Search for the cell housing the specified text and yield its [X, Y] center coordinate. 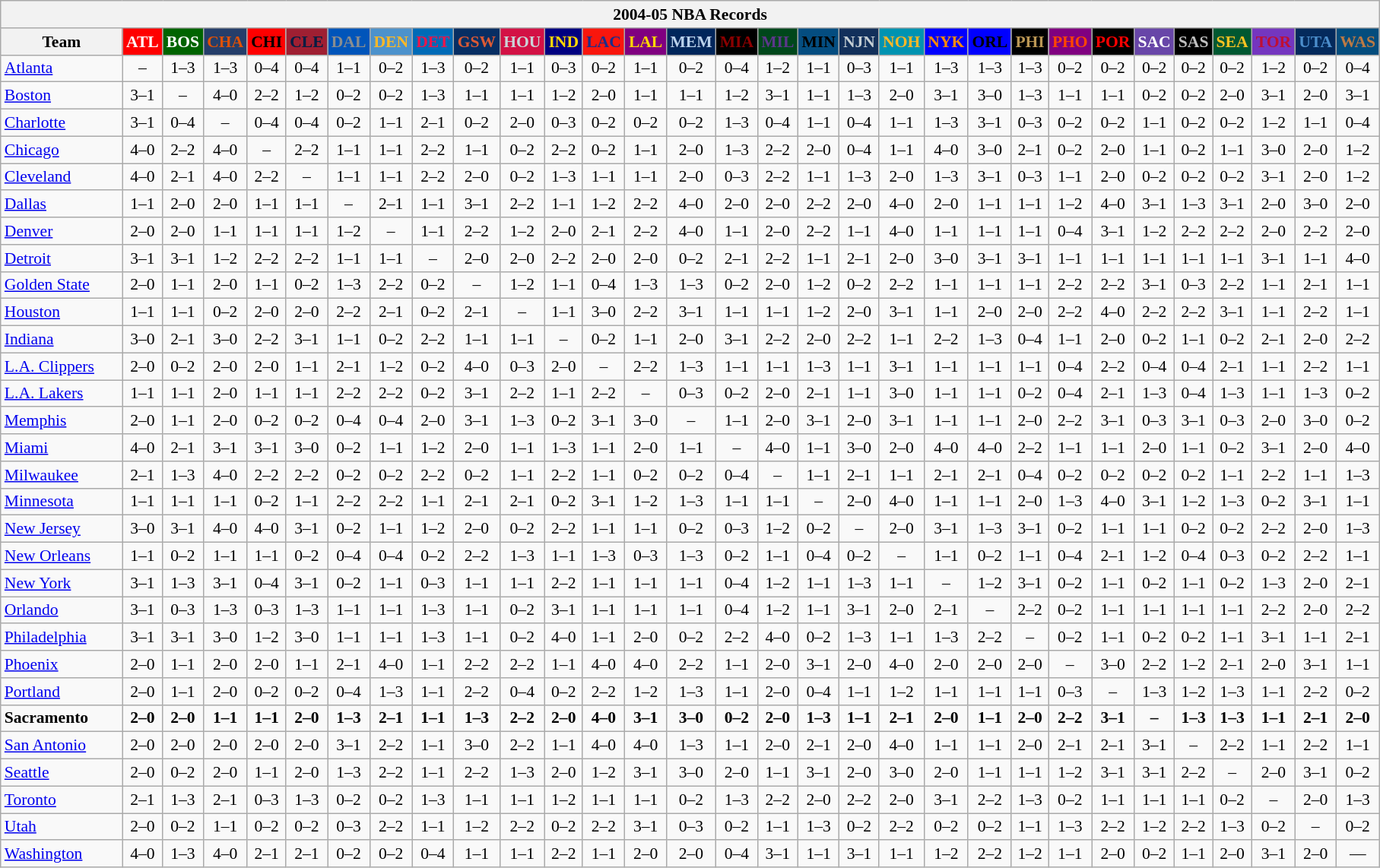
CHA [225, 42]
GSW [477, 42]
CHI [266, 42]
SEA [1232, 42]
Minnesota [62, 502]
Orlando [62, 610]
POR [1113, 42]
Phoenix [62, 664]
LAL [646, 42]
Houston [62, 312]
Boston [62, 96]
Memphis [62, 421]
Utah [62, 827]
2004-05 NBA Records [690, 14]
San Antonio [62, 746]
Washington [62, 854]
WAS [1358, 42]
Chicago [62, 150]
New Orleans [62, 556]
ATL [143, 42]
MEM [690, 42]
ORL [990, 42]
L.A. Clippers [62, 366]
Toronto [62, 800]
SAS [1194, 42]
Cleveland [62, 177]
NOH [902, 42]
Golden State [62, 285]
PHO [1071, 42]
LAC [604, 42]
Denver [62, 231]
Miami [62, 448]
NYK [946, 42]
MIL [777, 42]
New York [62, 583]
Milwaukee [62, 475]
MIA [737, 42]
TOR [1274, 42]
UTA [1315, 42]
Charlotte [62, 123]
L.A. Lakers [62, 394]
Philadelphia [62, 638]
Atlanta [62, 68]
Seattle [62, 773]
Detroit [62, 258]
MIN [818, 42]
DET [433, 42]
Team [62, 42]
Dallas [62, 204]
NJN [859, 42]
IND [563, 42]
New Jersey [62, 529]
Portland [62, 692]
DEN [391, 42]
SAC [1154, 42]
Sacramento [62, 718]
CLE [307, 42]
— [1358, 854]
Indiana [62, 340]
PHI [1029, 42]
HOU [522, 42]
BOS [182, 42]
DAL [349, 42]
